Search for the cell housing the specified text and yield its [x, y] center coordinate. 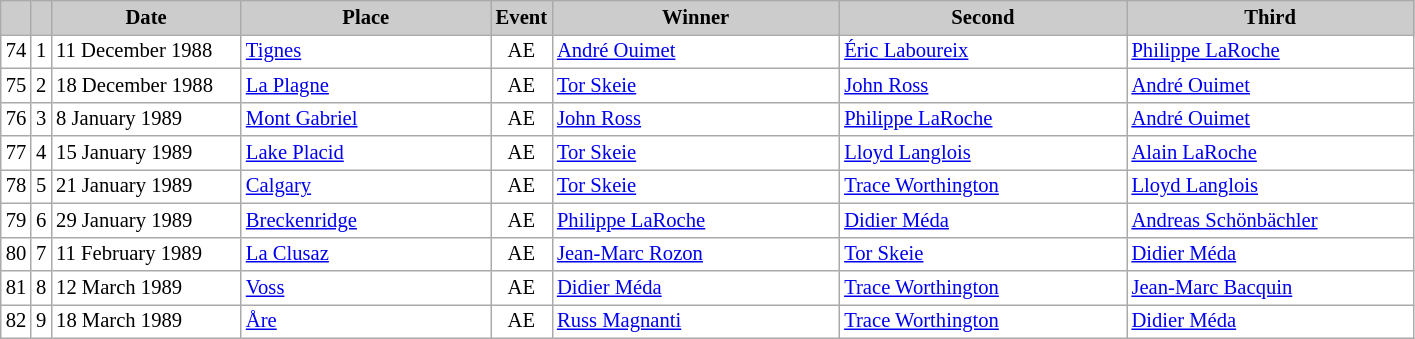
La Clusaz [366, 254]
Place [366, 17]
Event [522, 17]
9 [41, 321]
11 February 1989 [146, 254]
80 [16, 254]
Calgary [366, 186]
6 [41, 220]
Second [982, 17]
81 [16, 287]
79 [16, 220]
29 January 1989 [146, 220]
1 [41, 51]
Éric Laboureix [982, 51]
82 [16, 321]
11 December 1988 [146, 51]
La Plagne [366, 85]
18 March 1989 [146, 321]
75 [16, 85]
12 March 1989 [146, 287]
76 [16, 119]
15 January 1989 [146, 153]
Date [146, 17]
74 [16, 51]
3 [41, 119]
8 January 1989 [146, 119]
Jean-Marc Rozon [696, 254]
Voss [366, 287]
Tignes [366, 51]
18 December 1988 [146, 85]
Jean-Marc Bacquin [1270, 287]
21 January 1989 [146, 186]
Andreas Schönbächler [1270, 220]
Lake Placid [366, 153]
Alain LaRoche [1270, 153]
Third [1270, 17]
7 [41, 254]
Åre [366, 321]
Russ Magnanti [696, 321]
Winner [696, 17]
Mont Gabriel [366, 119]
Breckenridge [366, 220]
2 [41, 85]
5 [41, 186]
78 [16, 186]
4 [41, 153]
77 [16, 153]
8 [41, 287]
